For the text-containing cell, return its midpoint in [X, Y] coordinate format. 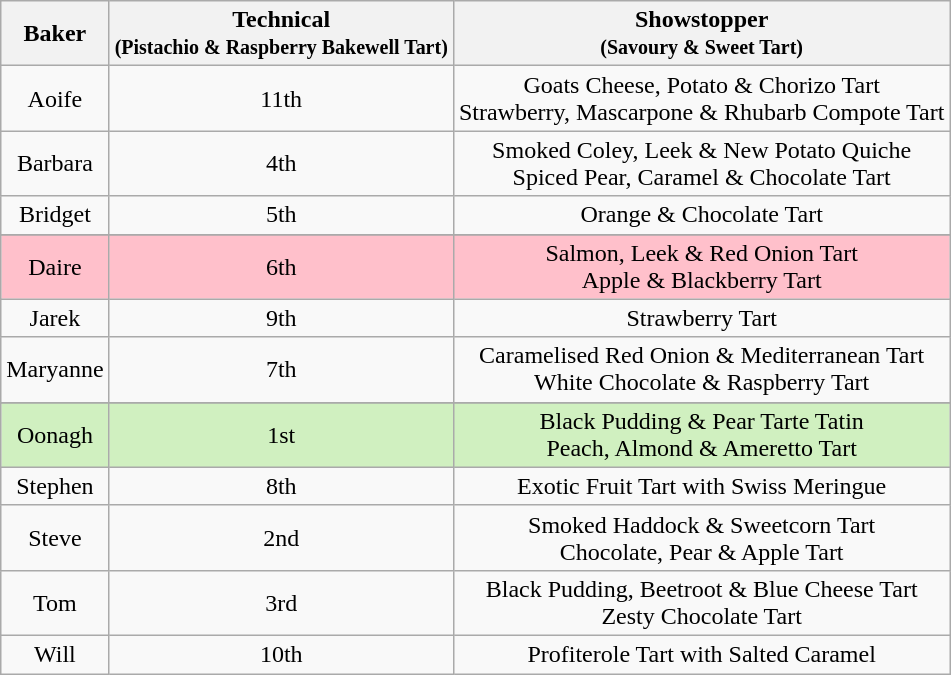
Goats Cheese, Potato & Chorizo TartStrawberry, Mascarpone & Rhubarb Compote Tart [702, 98]
Exotic Fruit Tart with Swiss Meringue [702, 486]
10th [281, 654]
Orange & Chocolate Tart [702, 215]
6th [281, 266]
Bridget [55, 215]
Daire [55, 266]
8th [281, 486]
3rd [281, 602]
Profiterole Tart with Salted Caramel [702, 654]
Stephen [55, 486]
Smoked Coley, Leek & New Potato QuicheSpiced Pear, Caramel & Chocolate Tart [702, 164]
Maryanne [55, 370]
Steve [55, 538]
7th [281, 370]
Tom [55, 602]
4th [281, 164]
Salmon, Leek & Red Onion TartApple & Blackberry Tart [702, 266]
Oonagh [55, 434]
Aoife [55, 98]
11th [281, 98]
Technical(Pistachio & Raspberry Bakewell Tart) [281, 34]
Caramelised Red Onion & Mediterranean TartWhite Chocolate & Raspberry Tart [702, 370]
2nd [281, 538]
9th [281, 318]
Baker [55, 34]
Showstopper(Savoury & Sweet Tart) [702, 34]
Smoked Haddock & Sweetcorn TartChocolate, Pear & Apple Tart [702, 538]
Black Pudding & Pear Tarte TatinPeach, Almond & Ameretto Tart [702, 434]
Jarek [55, 318]
Black Pudding, Beetroot & Blue Cheese TartZesty Chocolate Tart [702, 602]
5th [281, 215]
1st [281, 434]
Barbara [55, 164]
Strawberry Tart [702, 318]
Will [55, 654]
